Return the [X, Y] coordinate for the center point of the cell that contains the specified text.  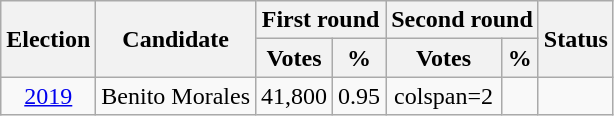
Second round [462, 20]
Status [576, 39]
First round [321, 20]
colspan=2 [444, 96]
Candidate [176, 39]
2019 [48, 96]
Benito Morales [176, 96]
41,800 [294, 96]
Election [48, 39]
0.95 [360, 96]
